Return (X, Y) of the center of cell containing provided text 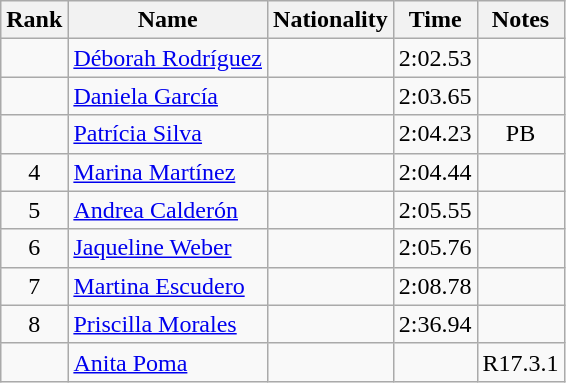
8 (34, 324)
Patrícia Silva (168, 134)
Anita Poma (168, 362)
Priscilla Morales (168, 324)
4 (34, 172)
Jaqueline Weber (168, 248)
2:04.44 (435, 172)
Notes (520, 20)
2:05.55 (435, 210)
2:04.23 (435, 134)
Rank (34, 20)
6 (34, 248)
Time (435, 20)
Andrea Calderón (168, 210)
Name (168, 20)
R17.3.1 (520, 362)
Marina Martínez (168, 172)
5 (34, 210)
7 (34, 286)
2:08.78 (435, 286)
Martina Escudero (168, 286)
2:05.76 (435, 248)
Daniela García (168, 96)
2:36.94 (435, 324)
Déborah Rodríguez (168, 58)
Nationality (331, 20)
PB (520, 134)
2:03.65 (435, 96)
2:02.53 (435, 58)
